Identify which cell holds the provided text, then report its (x, y) central coordinate. 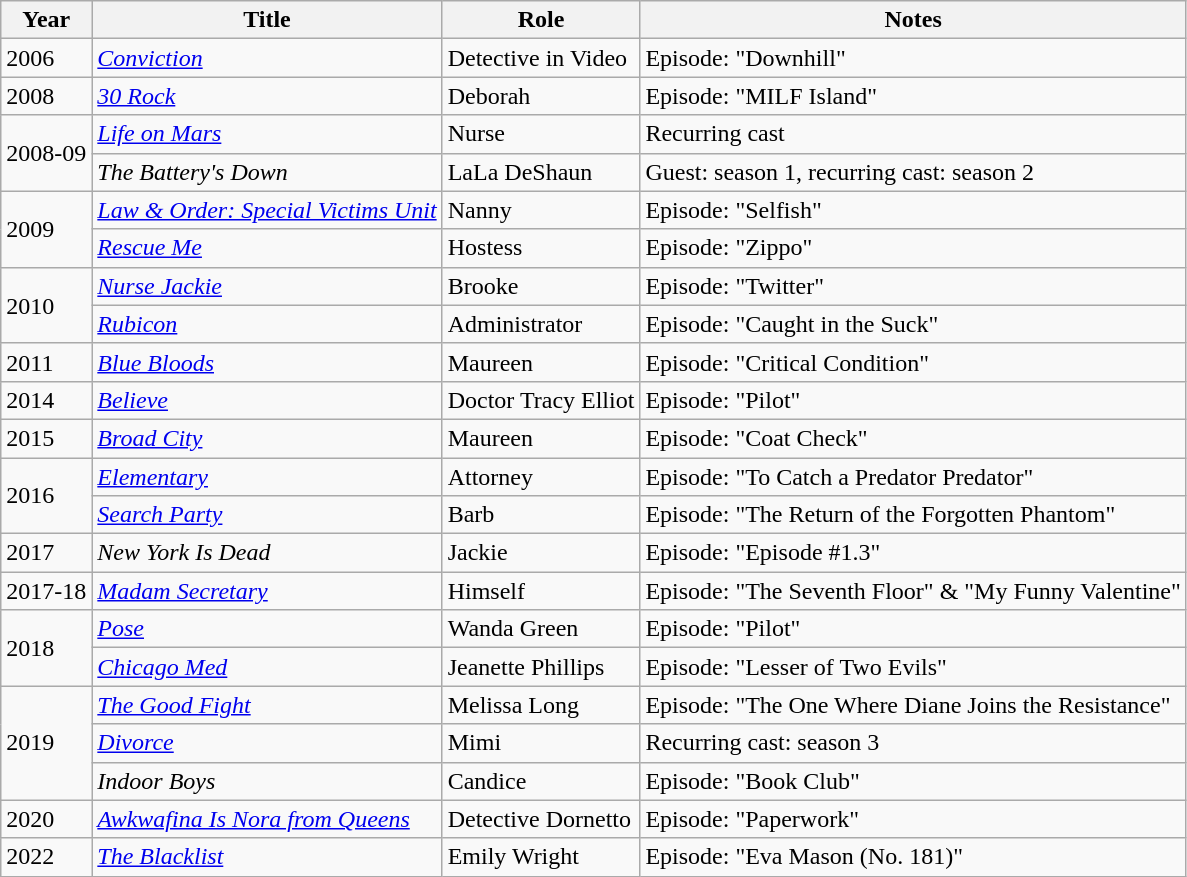
2015 (46, 438)
Deborah (541, 96)
Hostess (541, 248)
2014 (46, 400)
Episode: "MILF Island" (913, 96)
2016 (46, 496)
Year (46, 20)
Episode: "To Catch a Predator Predator" (913, 477)
30 Rock (267, 96)
Episode: "The Seventh Floor" & "My Funny Valentine" (913, 591)
Recurring cast: season 3 (913, 743)
Believe (267, 400)
Episode: "Episode #1.3" (913, 553)
Attorney (541, 477)
Candice (541, 781)
2008 (46, 96)
Role (541, 20)
LaLa DeShaun (541, 172)
2011 (46, 362)
Search Party (267, 515)
Conviction (267, 58)
Himself (541, 591)
Episode: "Twitter" (913, 286)
Madam Secretary (267, 591)
Episode: "Coat Check" (913, 438)
2009 (46, 229)
Episode: "Selfish" (913, 210)
Indoor Boys (267, 781)
Jackie (541, 553)
Nurse (541, 134)
Pose (267, 629)
Episode: "Eva Mason (No. 181)" (913, 857)
New York Is Dead (267, 553)
Rubicon (267, 324)
Nurse Jackie (267, 286)
Awkwafina Is Nora from Queens (267, 819)
The Good Fight (267, 705)
2019 (46, 743)
Episode: "Critical Condition" (913, 362)
Blue Bloods (267, 362)
2017 (46, 553)
Broad City (267, 438)
Wanda Green (541, 629)
Jeanette Phillips (541, 667)
Recurring cast (913, 134)
Rescue Me (267, 248)
Elementary (267, 477)
Episode: "Zippo" (913, 248)
Notes (913, 20)
Mimi (541, 743)
Administrator (541, 324)
Doctor Tracy Elliot (541, 400)
2020 (46, 819)
The Blacklist (267, 857)
Life on Mars (267, 134)
Episode: "Lesser of Two Evils" (913, 667)
Guest: season 1, recurring cast: season 2 (913, 172)
Detective in Video (541, 58)
Detective Dornetto (541, 819)
2006 (46, 58)
Barb (541, 515)
2008-09 (46, 153)
Brooke (541, 286)
Title (267, 20)
Nanny (541, 210)
Episode: "The Return of the Forgotten Phantom" (913, 515)
Divorce (267, 743)
Episode: "The One Where Diane Joins the Resistance" (913, 705)
Law & Order: Special Victims Unit (267, 210)
Melissa Long (541, 705)
The Battery's Down (267, 172)
2010 (46, 305)
Episode: "Paperwork" (913, 819)
2022 (46, 857)
Emily Wright (541, 857)
Episode: "Book Club" (913, 781)
2017-18 (46, 591)
Chicago Med (267, 667)
Episode: "Downhill" (913, 58)
Episode: "Caught in the Suck" (913, 324)
2018 (46, 648)
